Scan for the cell matching the given text and deliver its [x, y] coordinate at center. 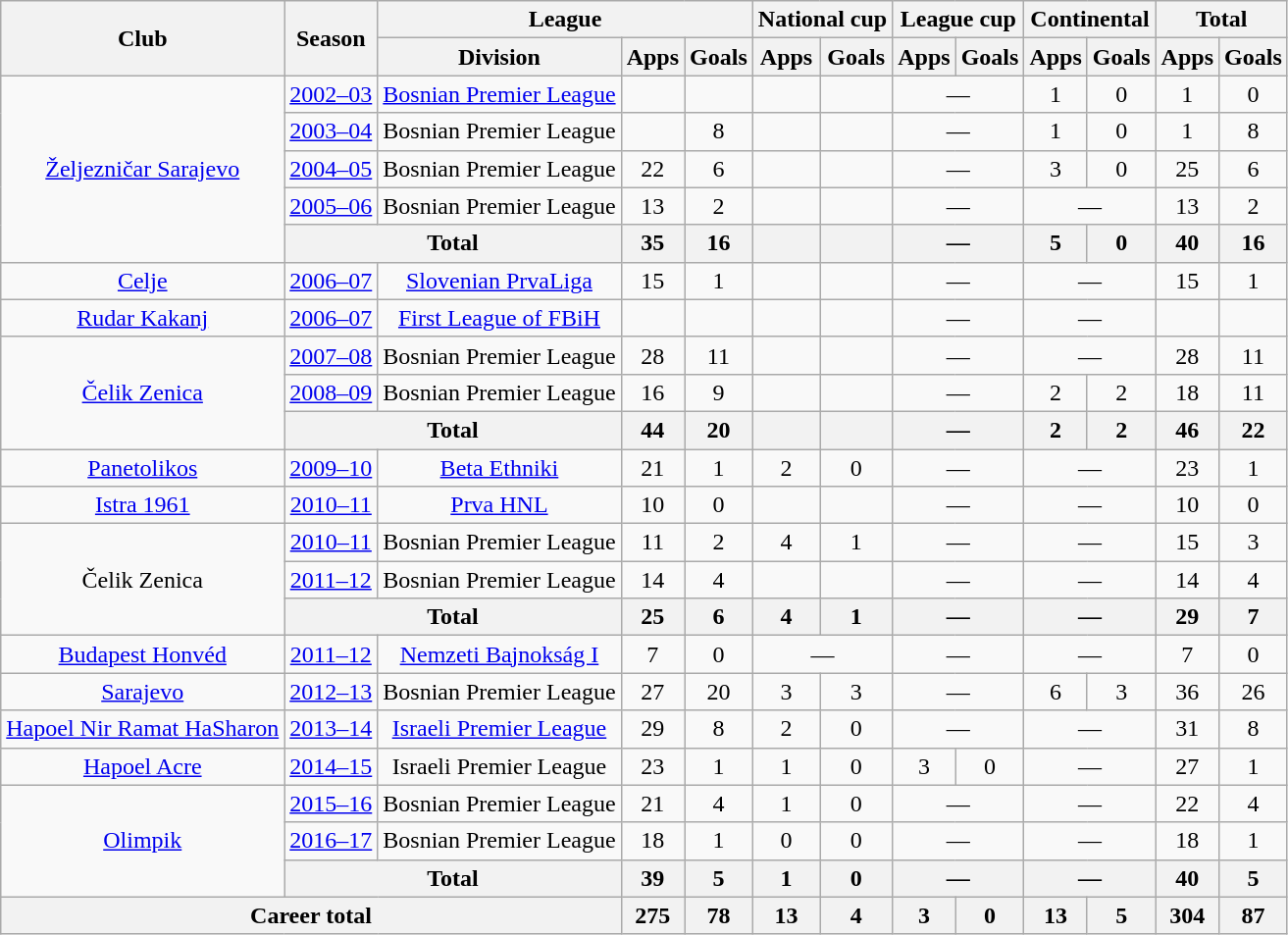
46 [1187, 430]
304 [1187, 915]
Budapest Honvéd [143, 654]
2008–09 [332, 392]
2002–03 [332, 94]
36 [1187, 692]
2015–16 [332, 804]
87 [1254, 915]
Club [143, 38]
2005–06 [332, 206]
2007–08 [332, 355]
2013–14 [332, 729]
2016–17 [332, 841]
26 [1254, 692]
78 [719, 915]
35 [652, 243]
National cup [822, 20]
Career total [311, 915]
2014–15 [332, 766]
League [565, 20]
Continental [1090, 20]
League cup [958, 20]
Rudar Kakanj [143, 318]
Season [332, 38]
9 [719, 392]
2003–04 [332, 131]
Division [499, 57]
Istra 1961 [143, 505]
31 [1187, 729]
Nemzeti Bajnokság I [499, 654]
Prva HNL [499, 505]
2004–05 [332, 169]
First League of FBiH [499, 318]
Olimpik [143, 841]
Celje [143, 281]
Sarajevo [143, 692]
44 [652, 430]
Panetolikos [143, 468]
Željezničar Sarajevo [143, 169]
Slovenian PrvaLiga [499, 281]
39 [652, 878]
2009–10 [332, 468]
2012–13 [332, 692]
Hapoel Nir Ramat HaSharon [143, 729]
Beta Ethniki [499, 468]
Hapoel Acre [143, 766]
275 [652, 915]
